Pinpoint the cell where the given text exists, returning its (x, y) midpoint coordinate. 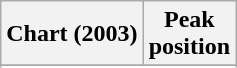
Peak position (189, 34)
Chart (2003) (72, 34)
